Identify which cell holds the provided text, then report its [x, y] central coordinate. 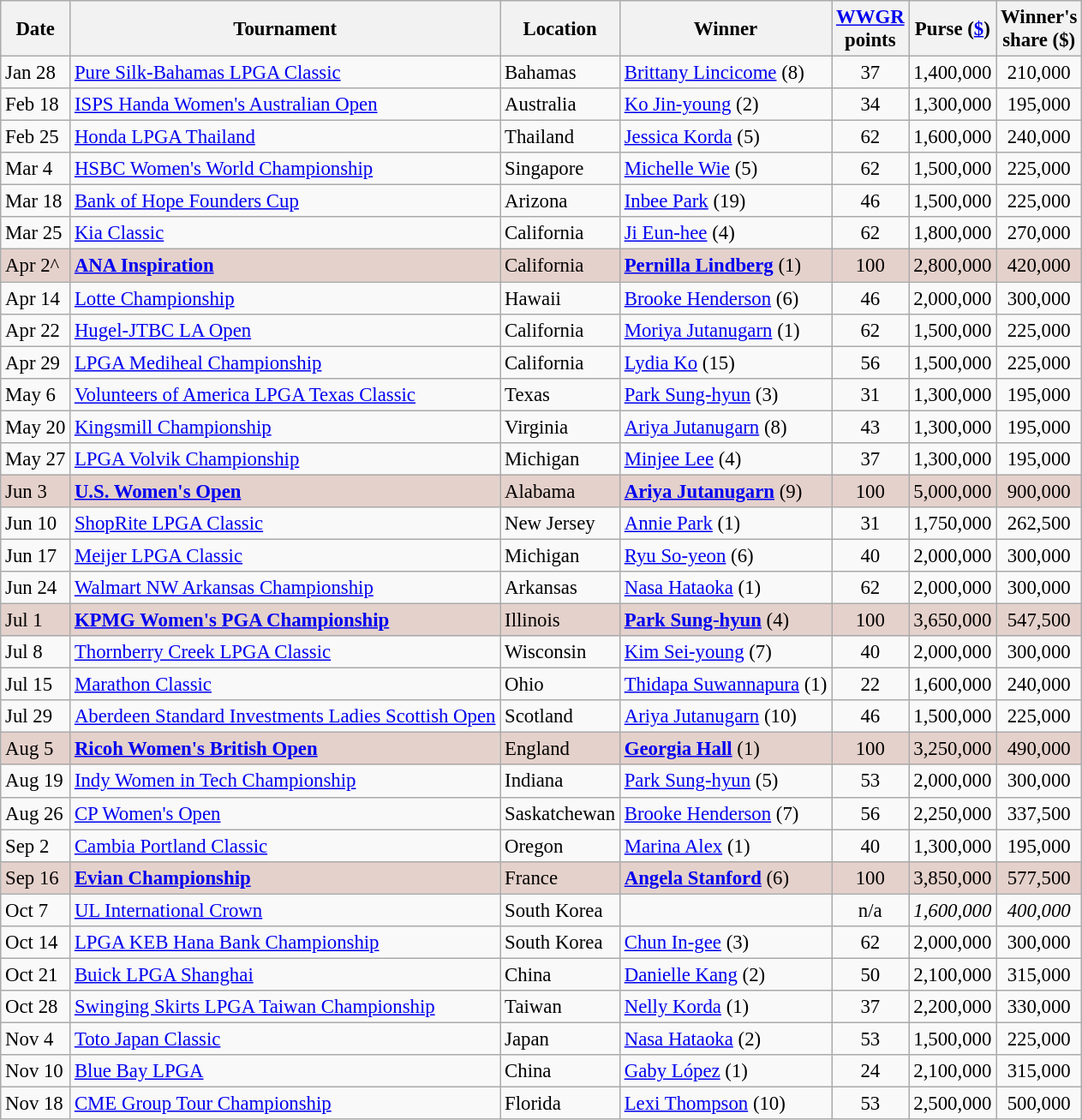
270,000 [1039, 234]
Tournament [285, 29]
Marathon Classic [285, 685]
Park Sung-hyun (4) [725, 620]
Jun 24 [36, 588]
420,000 [1039, 266]
HSBC Women's World Championship [285, 169]
210,000 [1039, 73]
Oct 14 [36, 943]
Indy Women in Tech Championship [285, 782]
Mar 18 [36, 201]
LPGA Volvik Championship [285, 459]
Oct 21 [36, 974]
Georgia Hall (1) [725, 749]
Nasa Hataoka (1) [725, 588]
Brittany Lincicome (8) [725, 73]
ANA Inspiration [285, 266]
2,800,000 [953, 266]
Apr 14 [36, 298]
Honda LPGA Thailand [285, 137]
Scotland [560, 716]
Volunteers of America LPGA Texas Classic [285, 394]
Nov 10 [36, 1071]
France [560, 877]
Japan [560, 1039]
Location [560, 29]
Walmart NW Arkansas Championship [285, 588]
Apr 22 [36, 330]
Ryu So-yeon (6) [725, 555]
3,850,000 [953, 877]
Purse ($) [953, 29]
Thornberry Creek LPGA Classic [285, 652]
Evian Championship [285, 877]
Annie Park (1) [725, 524]
LPGA Mediheal Championship [285, 362]
Apr 2^ [36, 266]
Mar 4 [36, 169]
337,500 [1039, 813]
Oct 7 [36, 910]
Kingsmill Championship [285, 427]
Buick LPGA Shanghai [285, 974]
Saskatchewan [560, 813]
May 27 [36, 459]
Winner'sshare ($) [1039, 29]
Inbee Park (19) [725, 201]
Arizona [560, 201]
Kim Sei-young (7) [725, 652]
Brooke Henderson (6) [725, 298]
Nelly Korda (1) [725, 1007]
900,000 [1039, 491]
Ariya Jutanugarn (9) [725, 491]
CP Women's Open [285, 813]
Chun In-gee (3) [725, 943]
Florida [560, 1104]
3,650,000 [953, 620]
Swinging Skirts LPGA Taiwan Championship [285, 1007]
Marina Alex (1) [725, 846]
50 [870, 974]
Date [36, 29]
Angela Stanford (6) [725, 877]
Jun 17 [36, 555]
Nov 18 [36, 1104]
Aug 5 [36, 749]
Jul 15 [36, 685]
Texas [560, 394]
Jul 1 [36, 620]
490,000 [1039, 749]
Blue Bay LPGA [285, 1071]
Park Sung-hyun (5) [725, 782]
Ricoh Women's British Open [285, 749]
43 [870, 427]
Wisconsin [560, 652]
Danielle Kang (2) [725, 974]
22 [870, 685]
Feb 25 [36, 137]
2,250,000 [953, 813]
Michelle Wie (5) [725, 169]
Singapore [560, 169]
England [560, 749]
Jun 3 [36, 491]
500,000 [1039, 1104]
Arkansas [560, 588]
Lydia Ko (15) [725, 362]
24 [870, 1071]
262,500 [1039, 524]
Alabama [560, 491]
Virginia [560, 427]
Ariya Jutanugarn (10) [725, 716]
2,200,000 [953, 1007]
1,750,000 [953, 524]
Hugel-JTBC LA Open [285, 330]
Ko Jin-young (2) [725, 105]
547,500 [1039, 620]
U.S. Women's Open [285, 491]
May 6 [36, 394]
ShopRite LPGA Classic [285, 524]
34 [870, 105]
Park Sung-hyun (3) [725, 394]
Nasa Hataoka (2) [725, 1039]
Mar 25 [36, 234]
577,500 [1039, 877]
Cambia Portland Classic [285, 846]
330,000 [1039, 1007]
UL International Crown [285, 910]
Oct 28 [36, 1007]
3,250,000 [953, 749]
ISPS Handa Women's Australian Open [285, 105]
Pure Silk-Bahamas LPGA Classic [285, 73]
1,400,000 [953, 73]
Aug 26 [36, 813]
Sep 16 [36, 877]
Sep 2 [36, 846]
WWGRpoints [870, 29]
Meijer LPGA Classic [285, 555]
Nov 4 [36, 1039]
Illinois [560, 620]
Jul 29 [36, 716]
Ariya Jutanugarn (8) [725, 427]
1,800,000 [953, 234]
Apr 29 [36, 362]
2,500,000 [953, 1104]
Thidapa Suwannapura (1) [725, 685]
Lotte Championship [285, 298]
May 20 [36, 427]
Brooke Henderson (7) [725, 813]
Jessica Korda (5) [725, 137]
Taiwan [560, 1007]
5,000,000 [953, 491]
Ohio [560, 685]
Thailand [560, 137]
Bahamas [560, 73]
400,000 [1039, 910]
Toto Japan Classic [285, 1039]
LPGA KEB Hana Bank Championship [285, 943]
Minjee Lee (4) [725, 459]
Aug 19 [36, 782]
Gaby López (1) [725, 1071]
Feb 18 [36, 105]
New Jersey [560, 524]
Jun 10 [36, 524]
Lexi Thompson (10) [725, 1104]
Indiana [560, 782]
Australia [560, 105]
Pernilla Lindberg (1) [725, 266]
Jan 28 [36, 73]
CME Group Tour Championship [285, 1104]
n/a [870, 910]
Moriya Jutanugarn (1) [725, 330]
Oregon [560, 846]
Bank of Hope Founders Cup [285, 201]
Hawaii [560, 298]
KPMG Women's PGA Championship [285, 620]
Winner [725, 29]
Ji Eun-hee (4) [725, 234]
Kia Classic [285, 234]
Jul 8 [36, 652]
Aberdeen Standard Investments Ladies Scottish Open [285, 716]
